Extract the (x, y) coordinate from the center of the cell holding the provided text.  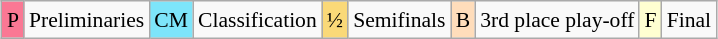
B (464, 20)
Semifinals (399, 20)
P (13, 20)
Preliminaries (86, 20)
Classification (258, 20)
½ (335, 20)
Final (690, 20)
F (650, 20)
CM (171, 20)
3rd place play-off (557, 20)
